Identify which cell holds the provided text, then report its (X, Y) central coordinate. 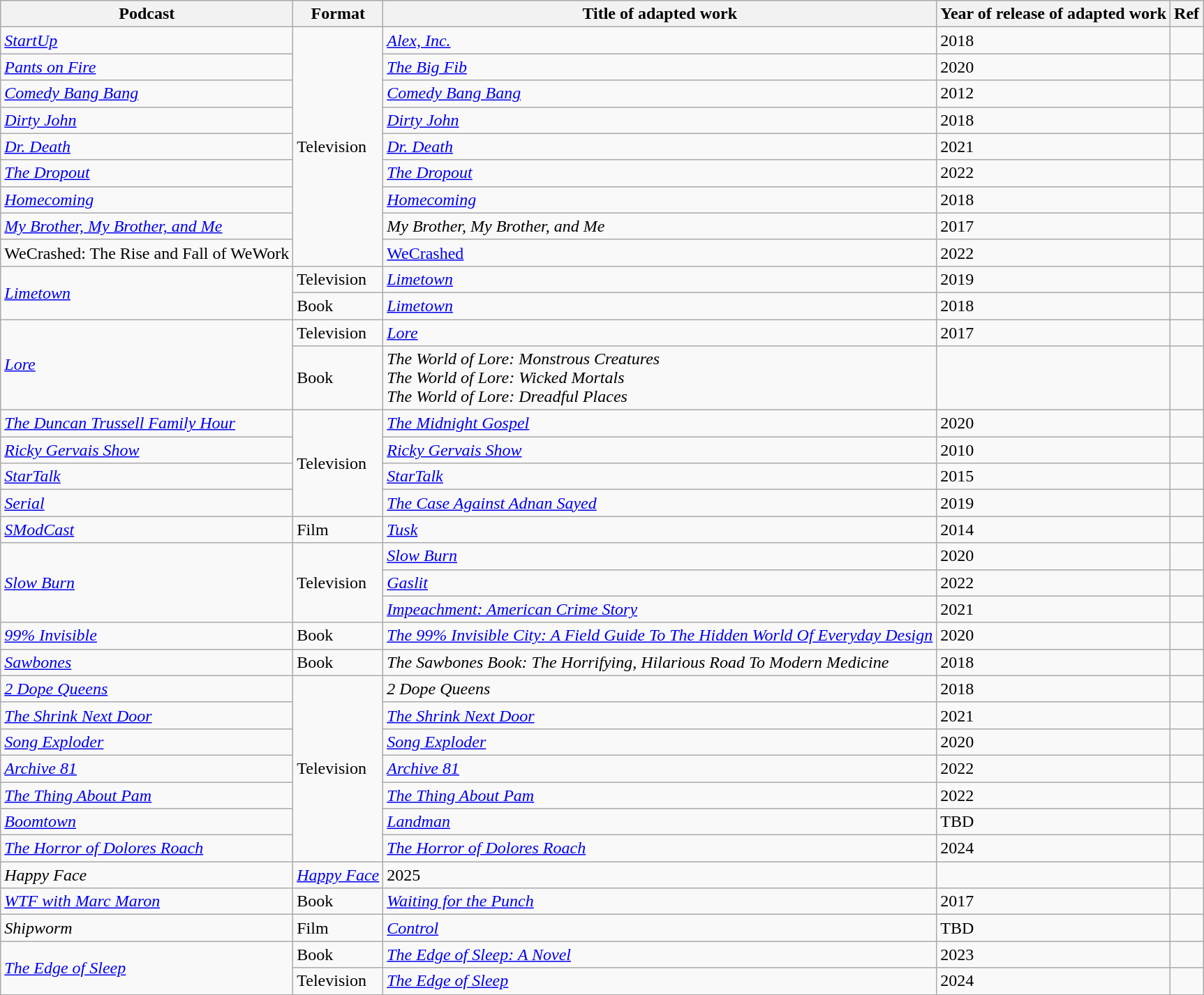
Alex, Inc. (660, 40)
The Midnight Gospel (660, 424)
2014 (1054, 530)
Impeachment: American Crime Story (660, 609)
2010 (1054, 450)
WTF with Marc Maron (147, 902)
2025 (660, 875)
Year of release of adapted work (1054, 14)
The 99% Invisible City: A Field Guide To The Hidden World Of Everyday Design (660, 636)
The Sawbones Book: The Horrifying, Hilarious Road To Modern Medicine (660, 662)
Format (338, 14)
Shipworm (147, 928)
The Edge of Sleep: A Novel (660, 955)
Boomtown (147, 822)
2012 (1054, 93)
Title of adapted work (660, 14)
The World of Lore: Monstrous Creatures The World of Lore: Wicked Mortals The World of Lore: Dreadful Places (660, 378)
Serial (147, 503)
Podcast (147, 14)
The Big Fib (660, 67)
Waiting for the Punch (660, 902)
Ref (1187, 14)
Control (660, 928)
2015 (1054, 477)
99% Invisible (147, 636)
Sawbones (147, 662)
StartUp (147, 40)
The Case Against Adnan Sayed (660, 503)
SModCast (147, 530)
2023 (1054, 955)
Pants on Fire (147, 67)
WeCrashed (660, 253)
Landman (660, 822)
WeCrashed: The Rise and Fall of WeWork (147, 253)
Tusk (660, 530)
The Duncan Trussell Family Hour (147, 424)
Gaslit (660, 583)
